Capture the cell that displays the provided text and extract its (x, y) central coordinate. 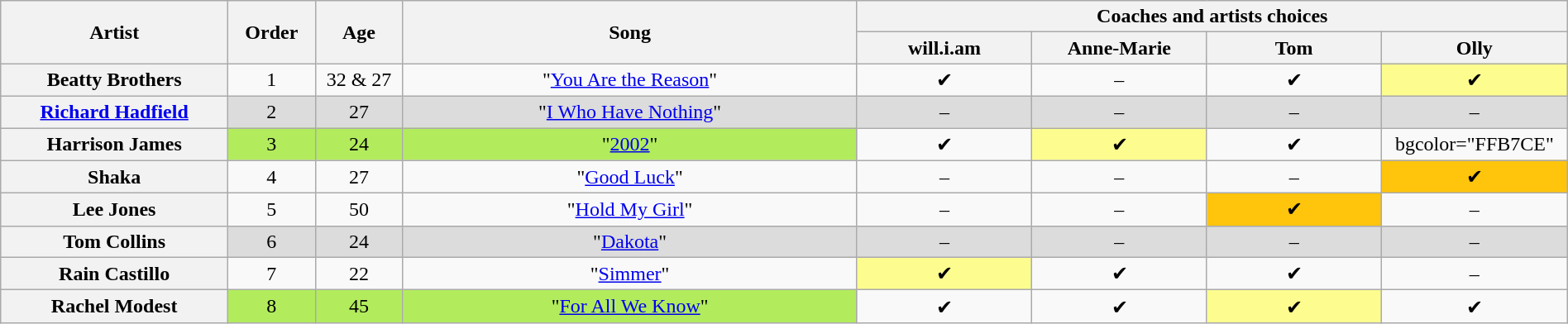
7 (272, 274)
Tom Collins (114, 241)
Coaches and artists choices (1212, 17)
Age (359, 32)
Song (630, 32)
50 (359, 210)
"Good Luck" (630, 177)
6 (272, 241)
"Hold My Girl" (630, 210)
2 (272, 112)
Beatty Brothers (114, 80)
"Simmer" (630, 274)
"Dakota" (630, 241)
Harrison James (114, 144)
22 (359, 274)
Lee Jones (114, 210)
"You Are the Reason" (630, 80)
Order (272, 32)
4 (272, 177)
3 (272, 144)
32 & 27 (359, 80)
"For All We Know" (630, 307)
Rain Castillo (114, 274)
bgcolor="FFB7CE" (1474, 144)
"2002" (630, 144)
Anne-Marie (1120, 48)
Shaka (114, 177)
1 (272, 80)
8 (272, 307)
Tom (1293, 48)
Rachel Modest (114, 307)
5 (272, 210)
Richard Hadfield (114, 112)
45 (359, 307)
Artist (114, 32)
will.i.am (944, 48)
Olly (1474, 48)
"I Who Have Nothing" (630, 112)
